Search for the cell housing the specified text and yield its (x, y) center coordinate. 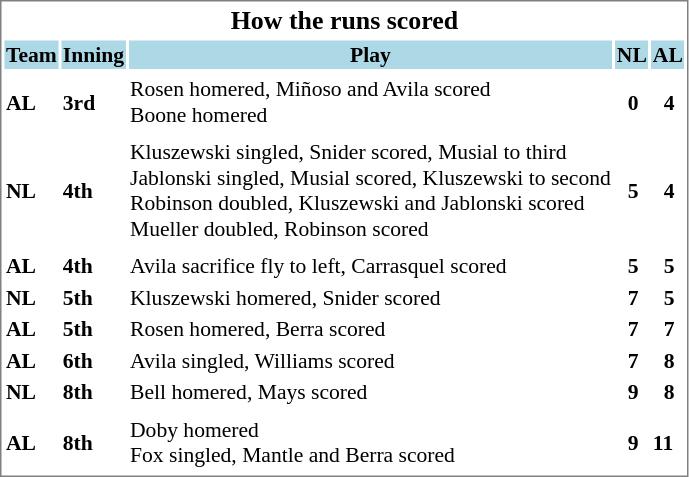
0 (632, 102)
Inning (93, 54)
Rosen homered, Miñoso and Avila scoredBoone homered (371, 102)
Kluszewski homered, Snider scored (371, 298)
11 (668, 443)
Rosen homered, Berra scored (371, 329)
Bell homered, Mays scored (371, 392)
Avila sacrifice fly to left, Carrasquel scored (371, 266)
Team (31, 54)
Doby homeredFox singled, Mantle and Berra scored (371, 443)
Play (371, 54)
3rd (93, 102)
Avila singled, Williams scored (371, 360)
How the runs scored (344, 20)
6th (93, 360)
